Return (X, Y) of the center of cell containing provided text 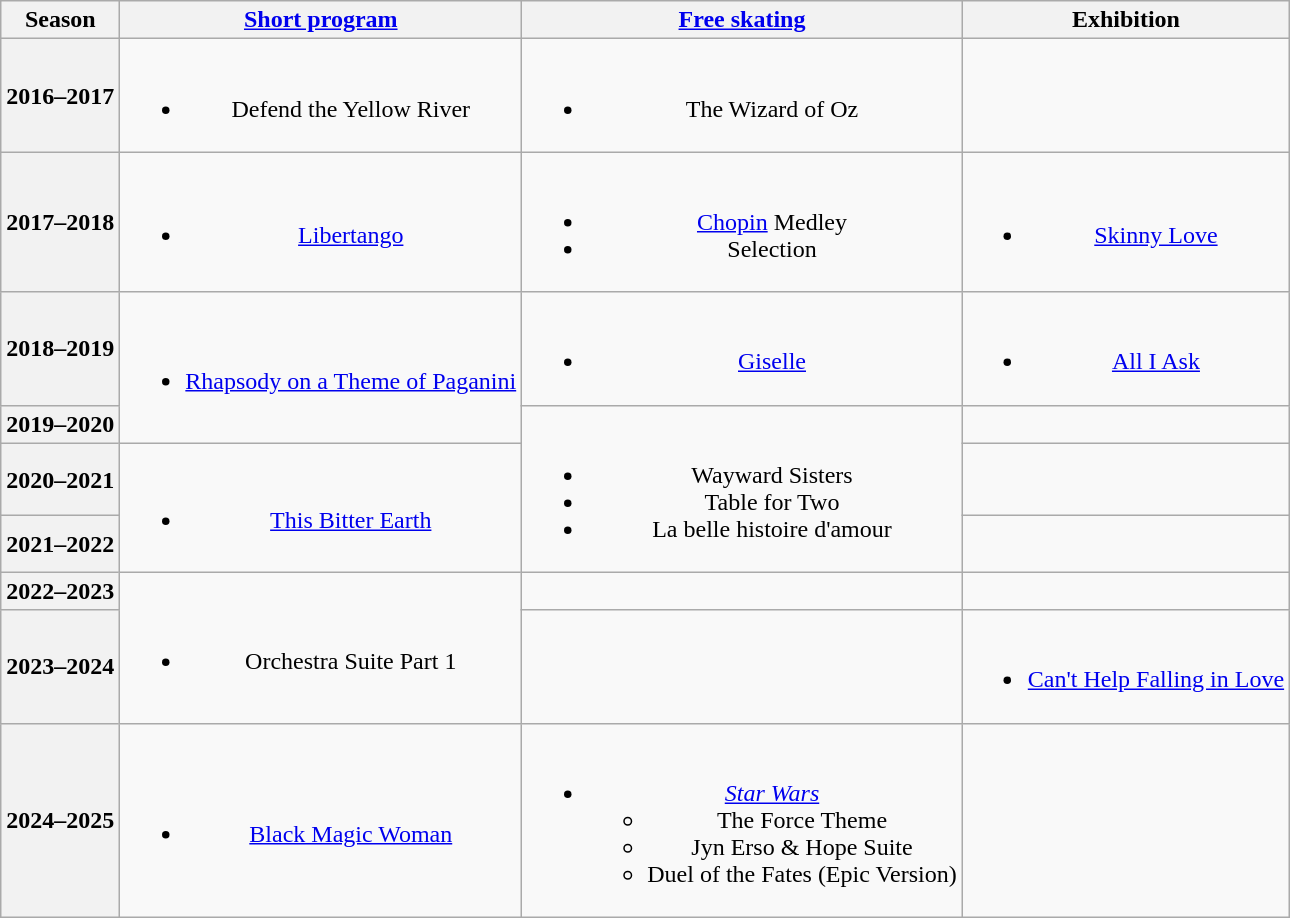
2022–2023 (60, 591)
Giselle (742, 348)
2021–2022 (60, 544)
Can't Help Falling in Love (1126, 666)
Free skating (742, 20)
2016–2017 (60, 96)
2024–2025 (60, 820)
2023–2024 (60, 666)
Orchestra Suite Part 1 (321, 648)
Skinny Love (1126, 222)
2019–2020 (60, 424)
Chopin MedleySelection (742, 222)
Defend the Yellow River (321, 96)
The Wizard of Oz (742, 96)
This Bitter Earth (321, 508)
All I Ask (1126, 348)
Black Magic Woman (321, 820)
Short program (321, 20)
Wayward SistersTable for Two La belle histoire d'amour (742, 488)
Rhapsody on a Theme of Paganini (321, 368)
Star WarsThe Force Theme Jyn Erso & Hope Suite Duel of the Fates (Epic Version) (742, 820)
2017–2018 (60, 222)
Season (60, 20)
2020–2021 (60, 479)
Exhibition (1126, 20)
2018–2019 (60, 348)
Libertango (321, 222)
